Extract the (x, y) coordinate from the center of the cell holding the provided text.  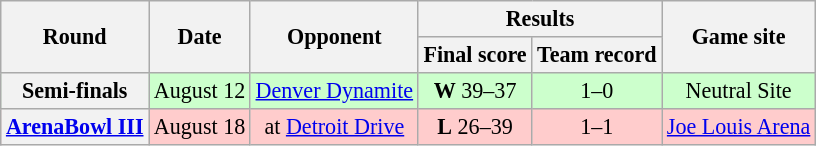
Game site (739, 36)
ArenaBowl III (75, 126)
1–1 (597, 126)
August 12 (200, 90)
Neutral Site (739, 90)
W 39–37 (475, 90)
Team record (597, 54)
Results (540, 18)
L 26–39 (475, 126)
Opponent (334, 36)
Round (75, 36)
Date (200, 36)
August 18 (200, 126)
1–0 (597, 90)
Semi-finals (75, 90)
Denver Dynamite (334, 90)
at Detroit Drive (334, 126)
Final score (475, 54)
Joe Louis Arena (739, 126)
